Identify which cell holds the provided text, then report its (x, y) central coordinate. 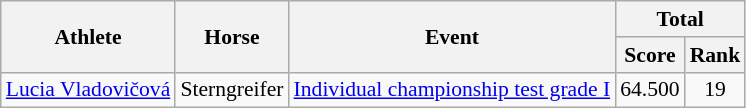
64.500 (650, 90)
Lucia Vladovičová (88, 90)
Sterngreifer (232, 90)
Horse (232, 36)
Individual championship test grade I (452, 90)
Score (650, 55)
Total (680, 19)
19 (716, 90)
Event (452, 36)
Rank (716, 55)
Athlete (88, 36)
